Return the (x, y) coordinate for the center point of the cell that contains the specified text.  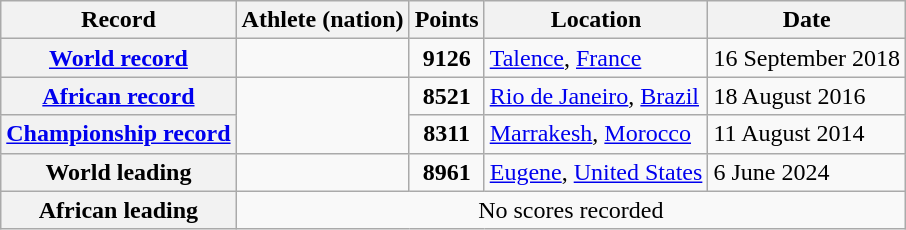
Record (118, 20)
Rio de Janeiro, Brazil (596, 96)
Championship record (118, 134)
African leading (118, 210)
Date (807, 20)
6 June 2024 (807, 172)
8521 (446, 96)
Eugene, United States (596, 172)
8961 (446, 172)
Talence, France (596, 58)
World record (118, 58)
No scores recorded (570, 210)
Location (596, 20)
Marrakesh, Morocco (596, 134)
8311 (446, 134)
Points (446, 20)
African record (118, 96)
16 September 2018 (807, 58)
Athlete (nation) (322, 20)
18 August 2016 (807, 96)
11 August 2014 (807, 134)
World leading (118, 172)
9126 (446, 58)
